Capture the cell that displays the provided text and extract its (X, Y) central coordinate. 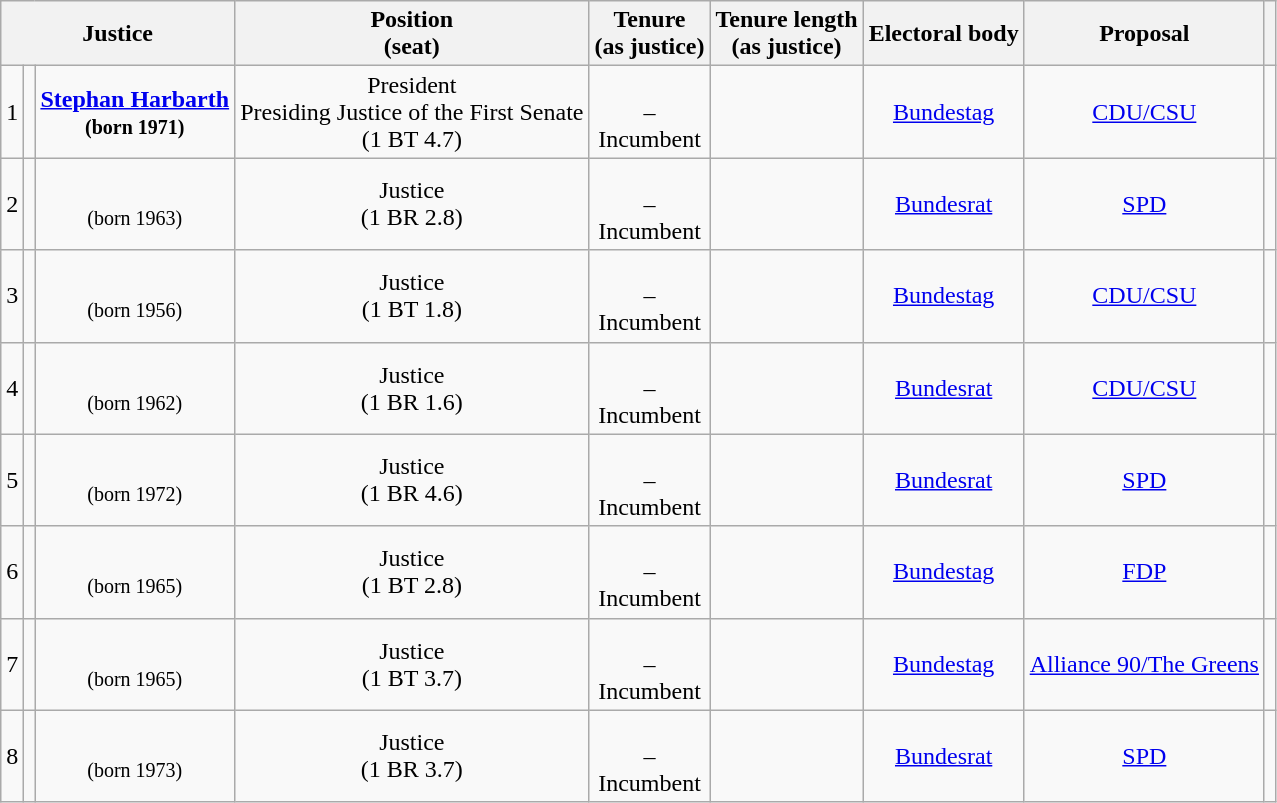
Proposal (1144, 34)
Position(seat) (412, 34)
Justice(1 BR 4.6) (412, 480)
7 (12, 664)
Justice(1 BT 3.7) (412, 664)
Alliance 90/The Greens (1144, 664)
5 (12, 480)
FDP (1144, 572)
PresidentPresiding Justice of the First Senate(1 BT 4.7) (412, 112)
Tenure(as justice) (650, 34)
Justice (118, 34)
Justice(1 BT 1.8) (412, 296)
1 (12, 112)
Justice(1 BR 1.6) (412, 388)
6 (12, 572)
(born 1962) (135, 388)
Stephan Harbarth(born 1971) (135, 112)
(born 1973) (135, 756)
Justice(1 BT 2.8) (412, 572)
3 (12, 296)
2 (12, 204)
(born 1972) (135, 480)
Justice(1 BR 2.8) (412, 204)
8 (12, 756)
Tenure length(as justice) (786, 34)
(born 1956) (135, 296)
4 (12, 388)
Electoral body (944, 34)
Justice(1 BR 3.7) (412, 756)
(born 1963) (135, 204)
